Extract the (X, Y) coordinate from the center of the cell holding the provided text.  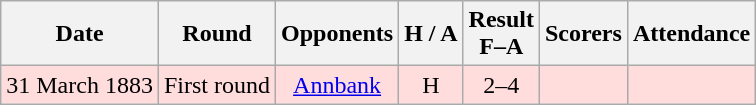
Opponents (338, 34)
Attendance (691, 34)
Annbank (338, 85)
ResultF–A (501, 34)
Scorers (583, 34)
2–4 (501, 85)
31 March 1883 (80, 85)
First round (216, 85)
Date (80, 34)
H (431, 85)
Round (216, 34)
H / A (431, 34)
